Detect which cell encompasses the target text, then output its (X, Y) center coordinate. 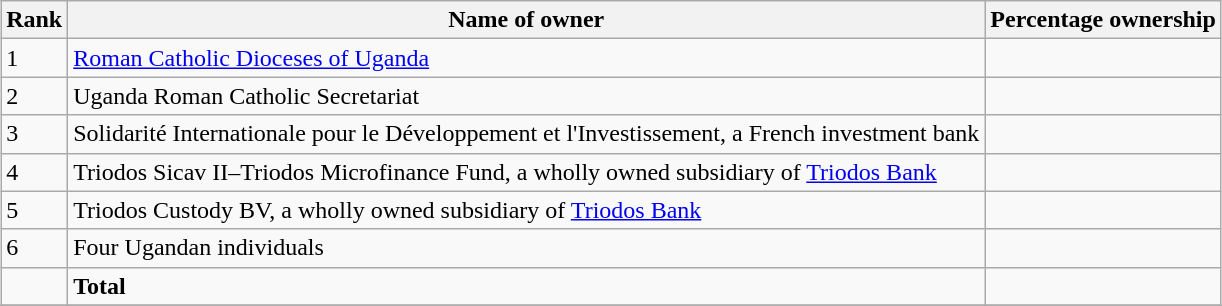
Triodos Custody BV, a wholly owned subsidiary of Triodos Bank (526, 210)
1 (34, 58)
6 (34, 248)
Four Ugandan individuals (526, 248)
5 (34, 210)
3 (34, 134)
Rank (34, 20)
4 (34, 172)
Total (526, 286)
Roman Catholic Dioceses of Uganda (526, 58)
Name of owner (526, 20)
Solidarité Internationale pour le Développement et l'Investissement, a French investment bank (526, 134)
Triodos Sicav II–Triodos Microfinance Fund, a wholly owned subsidiary of Triodos Bank (526, 172)
Uganda Roman Catholic Secretariat (526, 96)
2 (34, 96)
Percentage ownership (1104, 20)
